Capture the cell that displays the provided text and extract its [X, Y] central coordinate. 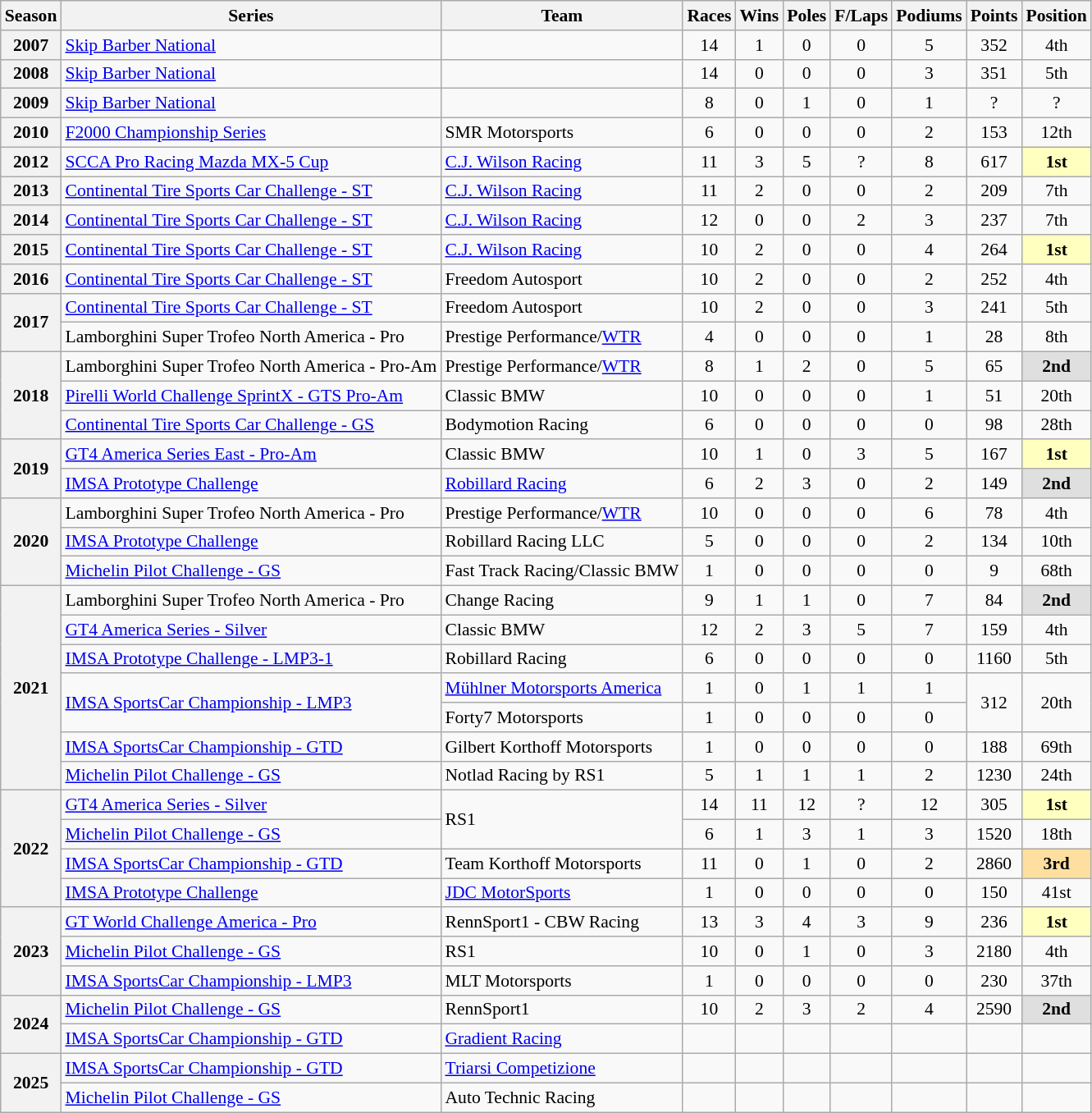
1230 [994, 776]
2021 [31, 688]
188 [994, 747]
Change Racing [561, 601]
2022 [31, 849]
Season [31, 16]
Gilbert Korthoff Motorsports [561, 747]
IMSA Prototype Challenge - LMP3-1 [251, 659]
2025 [31, 1083]
GT World Challenge America - Pro [251, 923]
1520 [994, 835]
12th [1056, 133]
Gradient Racing [561, 1039]
2018 [31, 396]
305 [994, 805]
617 [994, 162]
Notlad Racing by RS1 [561, 776]
2013 [31, 191]
Wins [759, 16]
264 [994, 250]
JDC MotorSports [561, 893]
2017 [31, 322]
68th [1056, 571]
Bodymotion Racing [561, 425]
2020 [31, 542]
2015 [31, 250]
SCCA Pro Racing Mazda MX-5 Cup [251, 162]
SMR Motorsports [561, 133]
28th [1056, 425]
2010 [31, 133]
1160 [994, 659]
352 [994, 45]
2009 [31, 103]
153 [994, 133]
2019 [31, 469]
312 [994, 703]
8th [1056, 337]
41st [1056, 893]
18th [1056, 835]
Races [709, 16]
Series [251, 16]
230 [994, 981]
2016 [31, 279]
F/Laps [861, 16]
Auto Technic Racing [561, 1097]
Robillard Racing LLC [561, 542]
Poles [806, 16]
Position [1056, 16]
69th [1056, 747]
Podiums [929, 16]
2590 [994, 1010]
2014 [31, 221]
F2000 Championship Series [251, 133]
Pirelli World Challenge SprintX - GTS Pro-Am [251, 396]
2024 [31, 1024]
Triarsi Competizione [561, 1069]
51 [994, 396]
Forty7 Motorsports [561, 717]
84 [994, 601]
GT4 America Series East - Pro-Am [251, 455]
150 [994, 893]
10th [1056, 542]
2008 [31, 74]
209 [994, 191]
134 [994, 542]
2023 [31, 952]
2180 [994, 951]
24th [1056, 776]
RennSport1 - CBW Racing [561, 923]
2012 [31, 162]
RennSport1 [561, 1010]
98 [994, 425]
78 [994, 513]
Team [561, 16]
2007 [31, 45]
37th [1056, 981]
Fast Track Racing/Classic BMW [561, 571]
65 [994, 367]
Points [994, 16]
Team Korthoff Motorsports [561, 863]
2860 [994, 863]
237 [994, 221]
Mühlner Motorsports America [561, 689]
149 [994, 483]
351 [994, 74]
13 [709, 923]
167 [994, 455]
Continental Tire Sports Car Challenge - GS [251, 425]
28 [994, 337]
Lamborghini Super Trofeo North America - Pro-Am [251, 367]
241 [994, 308]
3rd [1056, 863]
236 [994, 923]
252 [994, 279]
MLT Motorsports [561, 981]
159 [994, 630]
